Determine the [X, Y] coordinate at the center of the cell enclosing the given text.  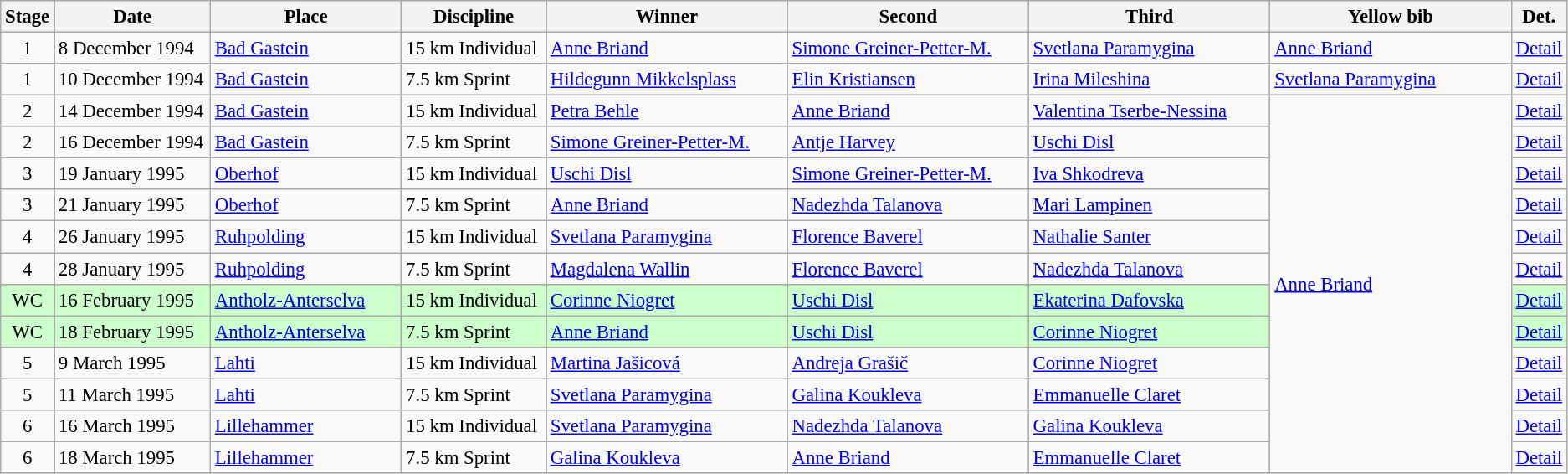
21 January 1995 [132, 205]
18 February 1995 [132, 332]
Martina Jašicová [666, 363]
11 March 1995 [132, 394]
Nathalie Santer [1150, 237]
Irina Mileshina [1150, 80]
Stage [28, 17]
18 March 1995 [132, 457]
Winner [666, 17]
8 December 1994 [132, 49]
Second [908, 17]
19 January 1995 [132, 174]
9 March 1995 [132, 363]
16 December 1994 [132, 142]
Date [132, 17]
Det. [1539, 17]
Magdalena Wallin [666, 269]
Mari Lampinen [1150, 205]
Elin Kristiansen [908, 80]
Petra Behle [666, 111]
16 February 1995 [132, 300]
Hildegunn Mikkelsplass [666, 80]
16 March 1995 [132, 426]
Antje Harvey [908, 142]
Andreja Grašič [908, 363]
10 December 1994 [132, 80]
28 January 1995 [132, 269]
Discipline [474, 17]
Valentina Tserbe-Nessina [1150, 111]
Third [1150, 17]
26 January 1995 [132, 237]
Iva Shkodreva [1150, 174]
Ekaterina Dafovska [1150, 300]
Yellow bib [1391, 17]
Place [306, 17]
14 December 1994 [132, 111]
